Return the [x, y] coordinate for the center point of the cell that contains the specified text.  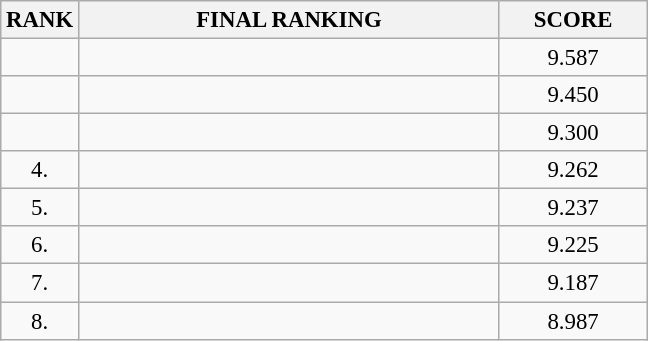
6. [40, 245]
9.450 [572, 95]
8.987 [572, 321]
SCORE [572, 20]
4. [40, 170]
FINAL RANKING [288, 20]
9.262 [572, 170]
9.587 [572, 58]
9.187 [572, 283]
5. [40, 208]
8. [40, 321]
RANK [40, 20]
9.237 [572, 208]
7. [40, 283]
9.225 [572, 245]
9.300 [572, 133]
